Search for the cell housing the specified text and yield its (X, Y) center coordinate. 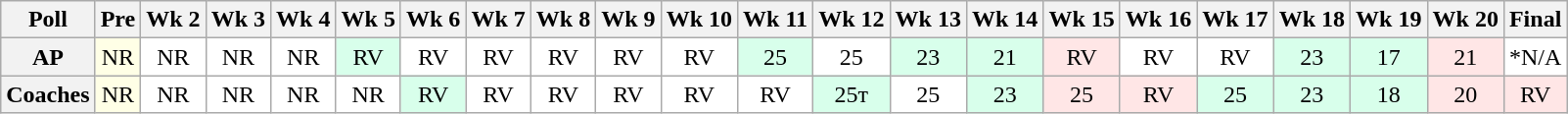
25т (852, 94)
Wk 9 (628, 20)
Wk 7 (498, 20)
Wk 8 (563, 20)
20 (1465, 94)
Wk 6 (433, 20)
Wk 19 (1389, 20)
Poll (48, 20)
Wk 17 (1235, 20)
*N/A (1535, 57)
Wk 5 (368, 20)
Pre (117, 20)
Wk 14 (1004, 20)
Final (1535, 20)
Wk 10 (699, 20)
Coaches (48, 94)
Wk 11 (775, 20)
Wk 2 (173, 20)
Wk 18 (1312, 20)
Wk 16 (1158, 20)
Wk 3 (238, 20)
Wk 15 (1082, 20)
AP (48, 57)
18 (1389, 94)
Wk 4 (303, 20)
17 (1389, 57)
Wk 13 (928, 20)
Wk 12 (852, 20)
Wk 20 (1465, 20)
